For the text-containing cell, return its midpoint in [x, y] coordinate format. 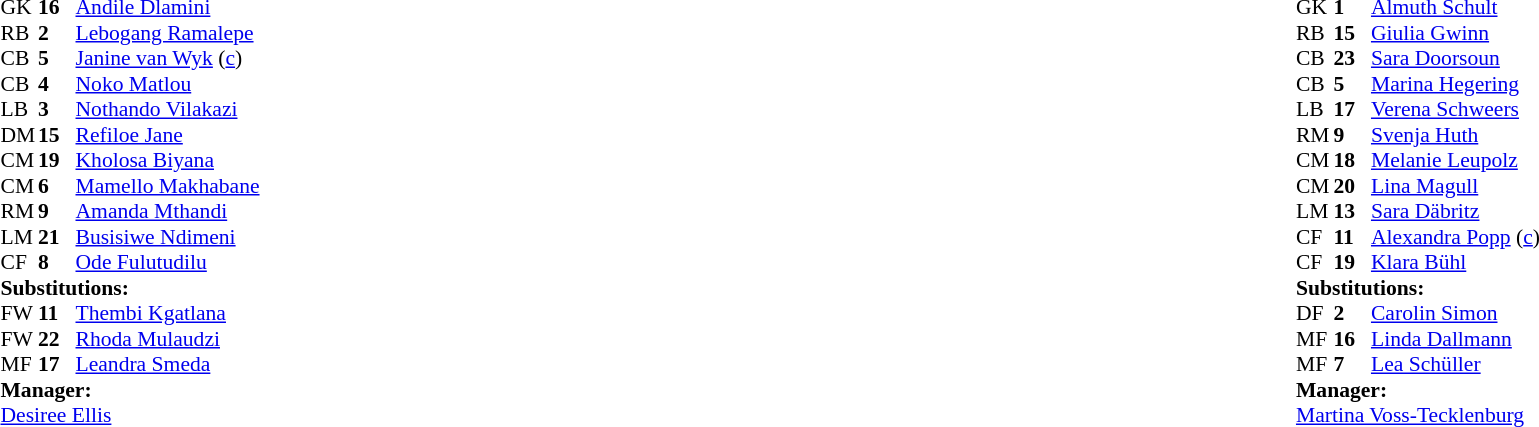
Ode Fulutudilu [168, 263]
23 [1352, 59]
Thembi Kgatlana [168, 313]
DF [1315, 313]
Mamello Makhabane [168, 186]
Substitutions: [130, 288]
22 [57, 339]
3 [57, 109]
Manager: [130, 390]
Amanda Mthandi [168, 211]
7 [1352, 365]
6 [57, 186]
Kholosa Biyana [168, 161]
Leandra Smeda [168, 365]
Janine van Wyk (c) [168, 59]
Lebogang Ramalepe [168, 33]
Nothando Vilakazi [168, 109]
Rhoda Mulaudzi [168, 339]
16 [1352, 339]
13 [1352, 211]
Busisiwe Ndimeni [168, 237]
8 [57, 263]
Noko Matlou [168, 84]
21 [57, 237]
20 [1352, 186]
DM [19, 135]
18 [1352, 161]
4 [57, 84]
Refiloe Jane [168, 135]
